Locate the cell with the specified text and output its (X, Y) center coordinate. 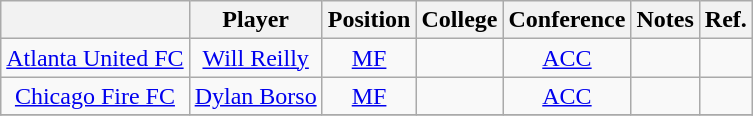
Position (369, 20)
Atlanta United FC (95, 58)
Notes (665, 20)
College (460, 20)
Player (256, 20)
Chicago Fire FC (95, 96)
Conference (567, 20)
Dylan Borso (256, 96)
Will Reilly (256, 58)
Ref. (726, 20)
